Extract the [X, Y] coordinate from the center of the cell holding the provided text.  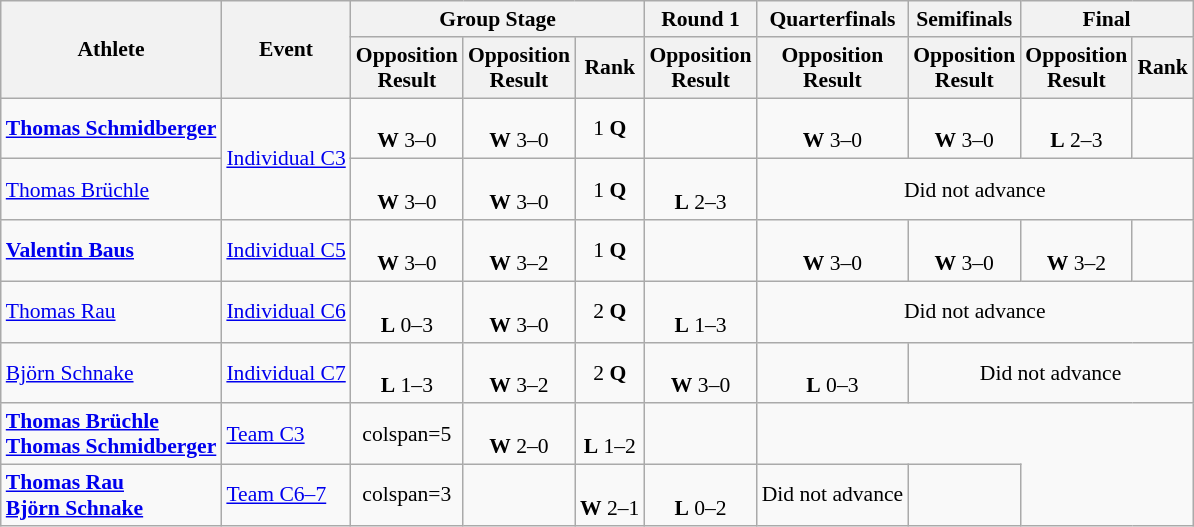
L 0–2 [700, 496]
colspan=5 [407, 434]
Round 1 [700, 19]
Thomas Rau [112, 312]
Thomas BrüchleThomas Schmidberger [112, 434]
Individual C5 [286, 250]
Quarterfinals [833, 19]
Thomas RauBjörn Schnake [112, 496]
Thomas Schmidberger [112, 128]
Group Stage [498, 19]
Athlete [112, 50]
Björn Schnake [112, 372]
Individual C7 [286, 372]
L 1–2 [610, 434]
Team C6–7 [286, 496]
Final [1106, 19]
Team C3 [286, 434]
Semifinals [964, 19]
Individual C6 [286, 312]
Individual C3 [286, 159]
Event [286, 50]
Valentin Baus [112, 250]
colspan=3 [407, 496]
W 2–0 [519, 434]
Thomas Brüchle [112, 190]
W 2–1 [610, 496]
